Extract the [X, Y] coordinate from the center of the cell holding the provided text.  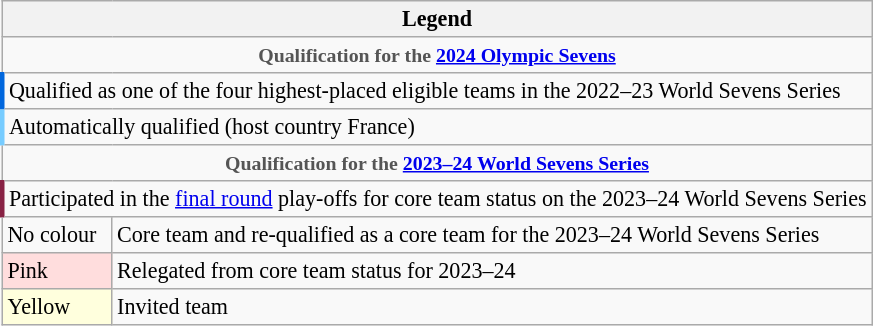
Legend [436, 18]
No colour [57, 235]
Participated in the final round play-offs for core team status on the 2023–24 World Sevens Series [436, 199]
Qualification for the 2023–24 World Sevens Series [436, 162]
Qualified as one of the four highest-placed eligible teams in the 2022–23 World Sevens Series [436, 91]
Yellow [57, 306]
Invited team [492, 306]
Automatically qualified (host country France) [436, 127]
Relegated from core team status for 2023–24 [492, 270]
Core team and re-qualified as a core team for the 2023–24 World Sevens Series [492, 235]
Pink [57, 270]
Qualification for the 2024 Olympic Sevens [436, 54]
